Provide the [X, Y] coordinate of the cell's center where the given text is located.  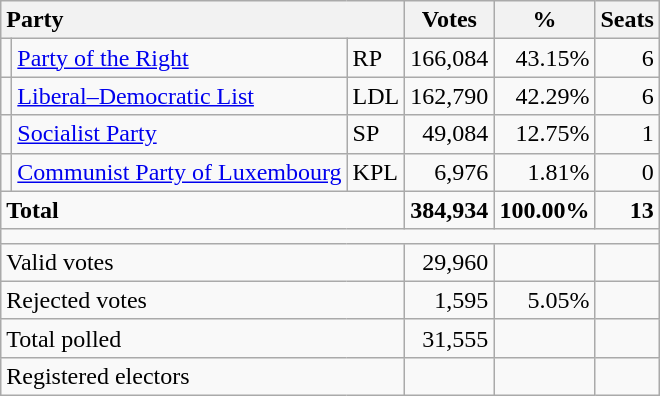
Party of the Right [180, 58]
Votes [450, 20]
Seats [627, 20]
29,960 [450, 262]
6,976 [450, 172]
42.29% [544, 96]
0 [627, 172]
Socialist Party [180, 134]
13 [627, 210]
SP [376, 134]
49,084 [450, 134]
LDL [376, 96]
5.05% [544, 300]
Total polled [203, 338]
Rejected votes [203, 300]
384,934 [450, 210]
100.00% [544, 210]
Total [203, 210]
162,790 [450, 96]
RP [376, 58]
Valid votes [203, 262]
31,555 [450, 338]
43.15% [544, 58]
% [544, 20]
1 [627, 134]
166,084 [450, 58]
Liberal–Democratic List [180, 96]
12.75% [544, 134]
Party [203, 20]
1.81% [544, 172]
Registered electors [203, 376]
1,595 [450, 300]
KPL [376, 172]
Communist Party of Luxembourg [180, 172]
